Return [X, Y] of the center of cell containing provided text 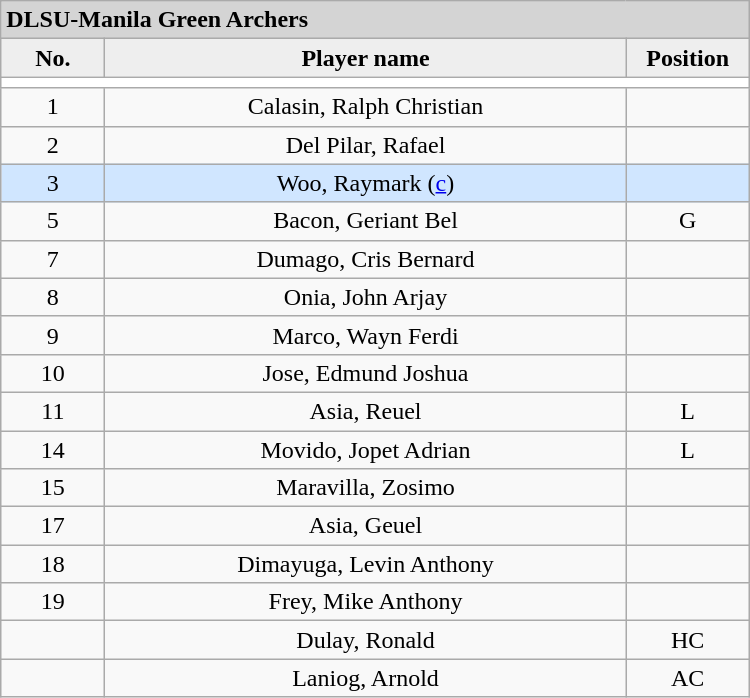
Jose, Edmund Joshua [366, 373]
18 [53, 564]
3 [53, 183]
HC [688, 640]
Woo, Raymark (c) [366, 183]
10 [53, 373]
Marco, Wayn Ferdi [366, 335]
Onia, John Arjay [366, 297]
8 [53, 297]
AC [688, 678]
Maravilla, Zosimo [366, 488]
1 [53, 107]
Dimayuga, Levin Anthony [366, 564]
9 [53, 335]
Asia, Reuel [366, 411]
Asia, Geuel [366, 526]
Laniog, Arnold [366, 678]
14 [53, 449]
DLSU-Manila Green Archers [375, 20]
7 [53, 259]
Calasin, Ralph Christian [366, 107]
5 [53, 221]
Movido, Jopet Adrian [366, 449]
11 [53, 411]
Dulay, Ronald [366, 640]
Bacon, Geriant Bel [366, 221]
Position [688, 58]
15 [53, 488]
17 [53, 526]
Frey, Mike Anthony [366, 602]
Del Pilar, Rafael [366, 145]
2 [53, 145]
Player name [366, 58]
G [688, 221]
Dumago, Cris Bernard [366, 259]
19 [53, 602]
No. [53, 58]
